Detect which cell encompasses the target text, then output its [X, Y] center coordinate. 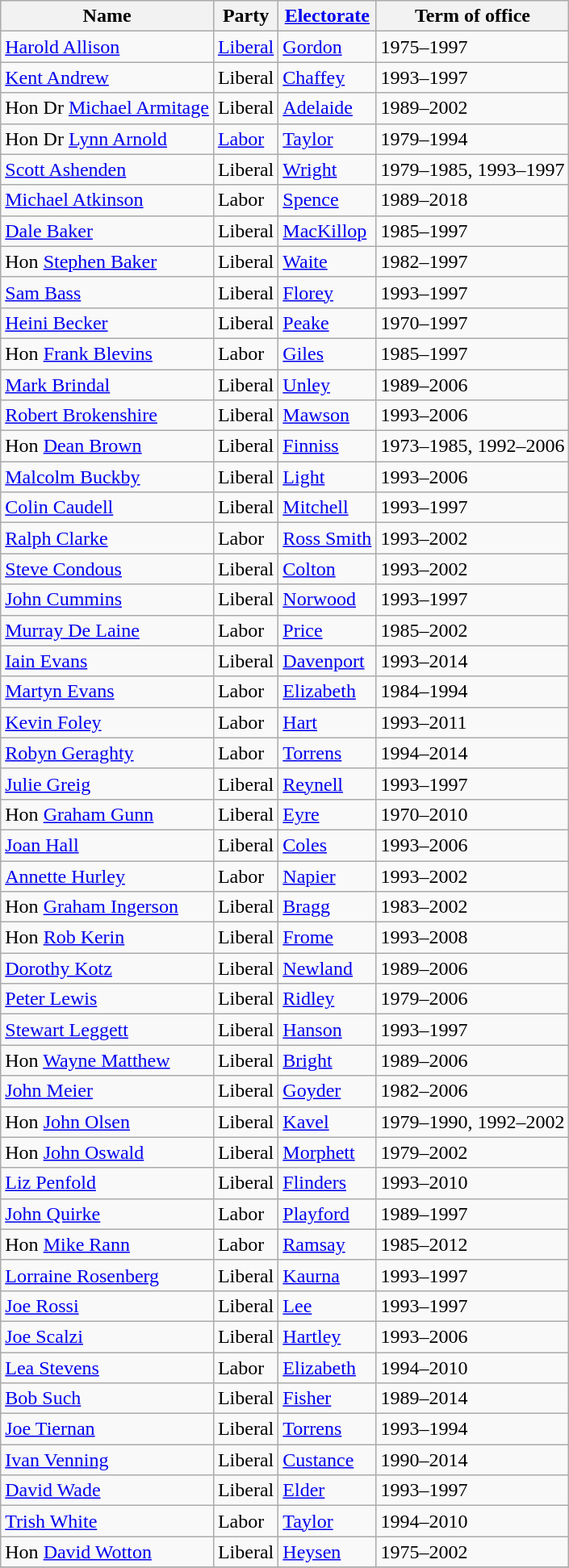
Hart [328, 722]
Reynell [328, 784]
Waite [328, 261]
David Wade [107, 1491]
Michael Atkinson [107, 200]
Eyre [328, 814]
Peake [328, 323]
Scott Ashenden [107, 169]
1982–2006 [473, 1091]
Frome [328, 938]
Coles [328, 845]
Ross Smith [328, 538]
Florey [328, 292]
1990–2014 [473, 1460]
Steve Condous [107, 569]
1994–2014 [473, 753]
John Quirke [107, 1214]
Napier [328, 876]
Robert Brokenshire [107, 416]
Hon John Oswald [107, 1152]
1979–2002 [473, 1152]
1989–1997 [473, 1214]
Harold Allison [107, 47]
Lorraine Rosenberg [107, 1275]
1973–1985, 1992–2006 [473, 446]
Lea Stevens [107, 1368]
Flinders [328, 1183]
Hanson [328, 1030]
Bob Such [107, 1399]
Joe Rossi [107, 1306]
1979–2006 [473, 999]
Hon Mike Rann [107, 1244]
Kent Andrew [107, 77]
Kevin Foley [107, 722]
Price [328, 630]
1975–2002 [473, 1552]
Hon Dr Lynn Arnold [107, 139]
1993–2008 [473, 938]
Liz Penfold [107, 1183]
Playford [328, 1214]
Name [107, 16]
Morphett [328, 1152]
Peter Lewis [107, 999]
Joan Hall [107, 845]
Spence [328, 200]
Hon Dean Brown [107, 446]
Murray De Laine [107, 630]
1989–2018 [473, 200]
1970–1997 [473, 323]
1975–1997 [473, 47]
Norwood [328, 600]
Hon Rob Kerin [107, 938]
1979–1985, 1993–1997 [473, 169]
Kaurna [328, 1275]
Heysen [328, 1552]
Colton [328, 569]
1985–2002 [473, 630]
Hon Graham Ingerson [107, 907]
Hon Frank Blevins [107, 353]
John Meier [107, 1091]
Chaffey [328, 77]
Ivan Venning [107, 1460]
1993–2010 [473, 1183]
Mark Brindal [107, 385]
1979–1994 [473, 139]
1993–2014 [473, 661]
Robyn Geraghty [107, 753]
1982–1997 [473, 261]
Elder [328, 1491]
1993–1994 [473, 1429]
Stewart Leggett [107, 1030]
Hon Wayne Matthew [107, 1060]
Hon Stephen Baker [107, 261]
Dorothy Kotz [107, 968]
1983–2002 [473, 907]
Lee [328, 1306]
1989–2002 [473, 108]
Ramsay [328, 1244]
Colin Caudell [107, 508]
Wright [328, 169]
Hon Dr Michael Armitage [107, 108]
Davenport [328, 661]
1993–2011 [473, 722]
Hon David Wotton [107, 1552]
Hon John Olsen [107, 1122]
Dale Baker [107, 231]
1970–2010 [473, 814]
Joe Tiernan [107, 1429]
MacKillop [328, 231]
Giles [328, 353]
Joe Scalzi [107, 1336]
Ralph Clarke [107, 538]
Bragg [328, 907]
Hon Graham Gunn [107, 814]
1979–1990, 1992–2002 [473, 1122]
Sam Bass [107, 292]
Custance [328, 1460]
Heini Becker [107, 323]
John Cummins [107, 600]
1984–1994 [473, 692]
Kavel [328, 1122]
Ridley [328, 999]
Trish White [107, 1521]
Electorate [328, 16]
Hartley [328, 1336]
Martyn Evans [107, 692]
Adelaide [328, 108]
Term of office [473, 16]
Unley [328, 385]
Finniss [328, 446]
Mitchell [328, 508]
Fisher [328, 1399]
Light [328, 477]
Annette Hurley [107, 876]
Party [245, 16]
Mawson [328, 416]
Goyder [328, 1091]
Julie Greig [107, 784]
Iain Evans [107, 661]
Newland [328, 968]
1989–2014 [473, 1399]
1985–2012 [473, 1244]
Malcolm Buckby [107, 477]
Gordon [328, 47]
Bright [328, 1060]
